Pinpoint the cell where the given text exists, returning its (x, y) midpoint coordinate. 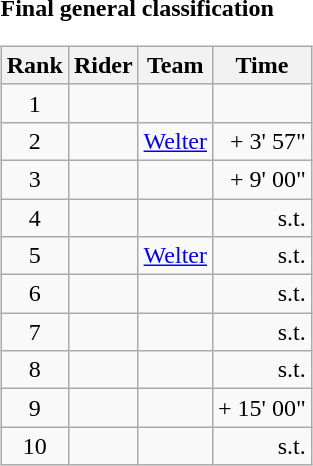
Rider (103, 65)
Rank (34, 65)
2 (34, 141)
4 (34, 217)
8 (34, 370)
Time (262, 65)
7 (34, 332)
9 (34, 408)
10 (34, 446)
Team (175, 65)
6 (34, 294)
5 (34, 256)
+ 9' 00" (262, 179)
3 (34, 179)
+ 3' 57" (262, 141)
+ 15' 00" (262, 408)
1 (34, 103)
